From the cell containing the given text, extract its center point as (x, y) coordinate. 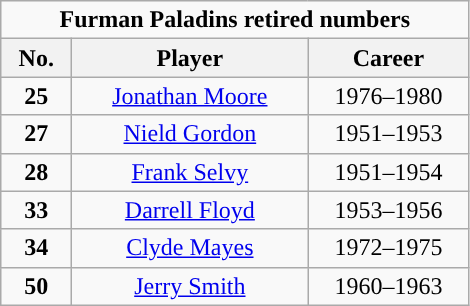
Jerry Smith (190, 286)
Jonathan Moore (190, 96)
Career (388, 58)
Furman Paladins retired numbers (235, 20)
50 (36, 286)
28 (36, 172)
25 (36, 96)
1976–1980 (388, 96)
1972–1975 (388, 248)
33 (36, 210)
Darrell Floyd (190, 210)
No. (36, 58)
1951–1953 (388, 134)
Nield Gordon (190, 134)
1951–1954 (388, 172)
Player (190, 58)
Clyde Mayes (190, 248)
34 (36, 248)
1960–1963 (388, 286)
Frank Selvy (190, 172)
1953–1956 (388, 210)
27 (36, 134)
